Identify which cell holds the provided text, then report its (x, y) central coordinate. 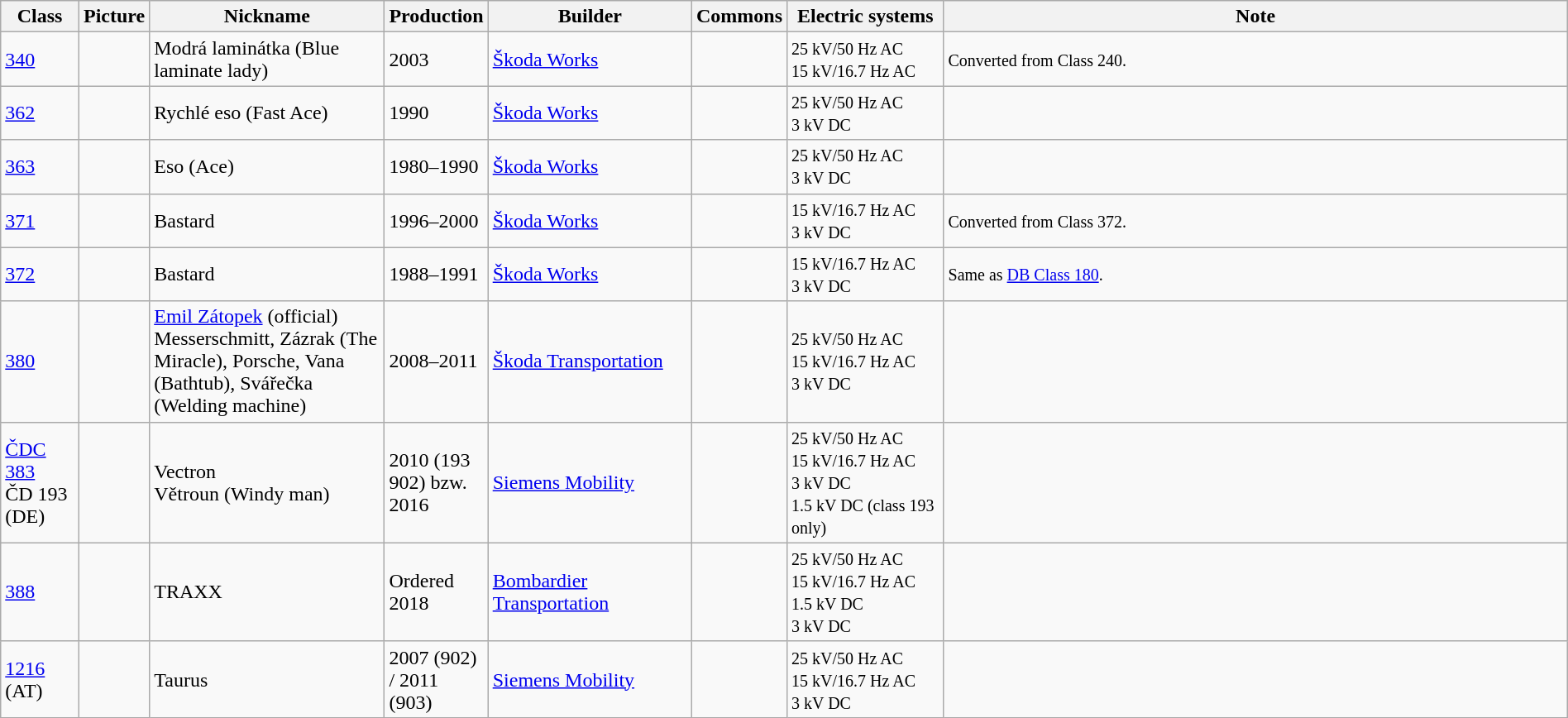
Commons (739, 17)
2007 (902) / 2011 (903) (437, 679)
1990 (437, 112)
Builder (590, 17)
Note (1255, 17)
Production (437, 17)
2010 (193 902) bzw. 2016 (437, 482)
Emil Zátopek (official)Messerschmitt, Zázrak (The Miracle), Porsche, Vana (Bathtub), Svářečka (Welding machine) (267, 361)
TRAXX (267, 592)
VectronVětroun (Windy man) (267, 482)
Electric systems (865, 17)
Same as DB Class 180. (1255, 275)
371 (40, 220)
1996–2000 (437, 220)
1988–1991 (437, 275)
2008–2011 (437, 361)
Škoda Transportation (590, 361)
25 kV/50 Hz AC15 kV/16.7 Hz AC (865, 60)
1216 (AT) (40, 679)
Picture (114, 17)
Ordered 2018 (437, 592)
Rychlé eso (Fast Ace) (267, 112)
380 (40, 361)
363 (40, 167)
Converted from Class 372. (1255, 220)
Eso (Ace) (267, 167)
25 kV/50 Hz AC15 kV/16.7 Hz AC1.5 kV DC3 kV DC (865, 592)
Modrá laminátka (Blue laminate lady) (267, 60)
2003 (437, 60)
372 (40, 275)
1980–1990 (437, 167)
Taurus (267, 679)
340 (40, 60)
25 kV/50 Hz AC15 kV/16.7 Hz AC3 kV DC 1.5 kV DC (class 193 only) (865, 482)
362 (40, 112)
ČDC 383 ČD 193 (DE) (40, 482)
Converted from Class 240. (1255, 60)
Class (40, 17)
Nickname (267, 17)
Bombardier Transportation (590, 592)
388 (40, 592)
